Scan for the cell matching the given text and deliver its (X, Y) coordinate at center. 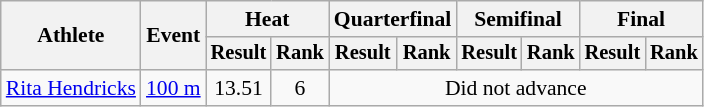
Athlete (71, 36)
100 m (174, 88)
13.51 (239, 88)
Semifinal (518, 19)
Did not advance (516, 88)
Event (174, 36)
Quarterfinal (393, 19)
Final (642, 19)
Heat (268, 19)
6 (300, 88)
Rita Hendricks (71, 88)
